Detect which cell encompasses the target text, then output its [X, Y] center coordinate. 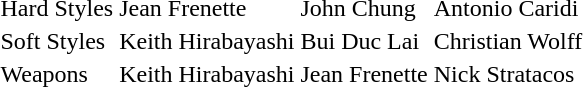
Keith Hirabayashi [207, 41]
Bui Duc Lai [364, 41]
